Detect which cell encompasses the target text, then output its (X, Y) center coordinate. 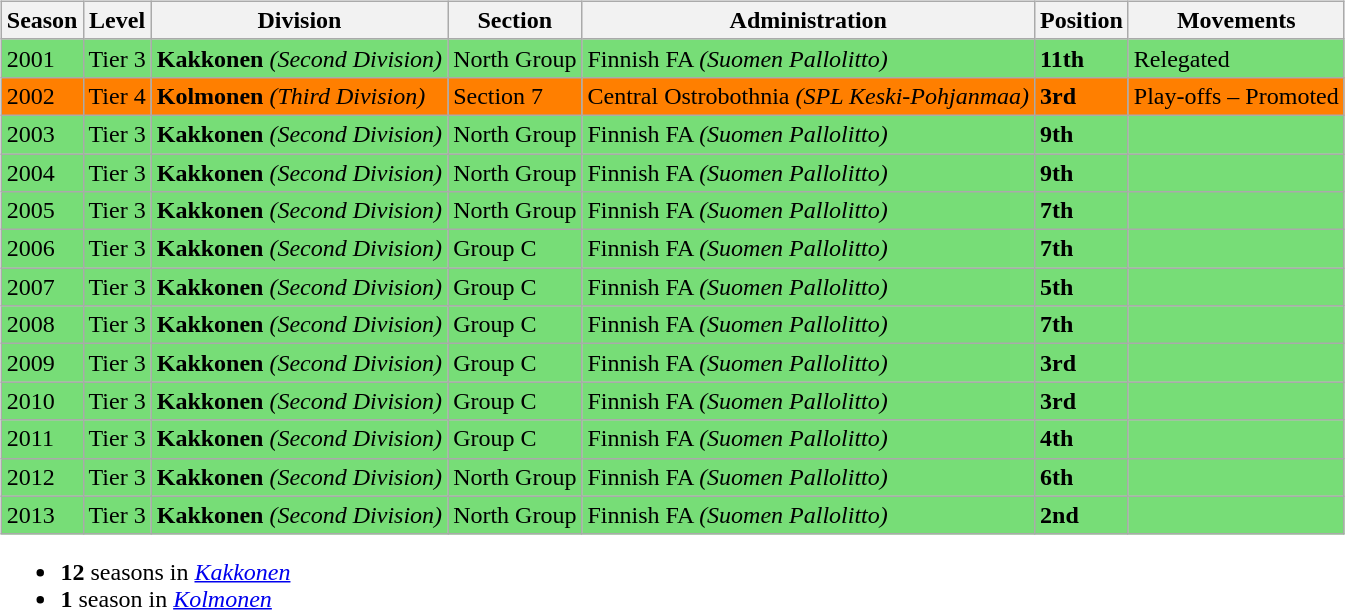
2013 (42, 515)
Tier 4 (117, 96)
4th (1082, 439)
Play-offs – Promoted (1236, 96)
2005 (42, 211)
2003 (42, 134)
2010 (42, 401)
6th (1082, 477)
Section 7 (515, 96)
Section (515, 20)
Level (117, 20)
Position (1082, 20)
Administration (808, 20)
Movements (1236, 20)
2008 (42, 325)
2012 (42, 477)
Kolmonen (Third Division) (299, 96)
5th (1082, 287)
Division (299, 20)
11th (1082, 58)
Central Ostrobothnia (SPL Keski-Pohjanmaa) (808, 96)
2009 (42, 363)
Relegated (1236, 58)
2006 (42, 249)
2004 (42, 173)
Season (42, 20)
2001 (42, 58)
2nd (1082, 515)
2007 (42, 287)
2011 (42, 439)
2002 (42, 96)
